Provide the (x, y) coordinate of the cell's center where the given text is located.  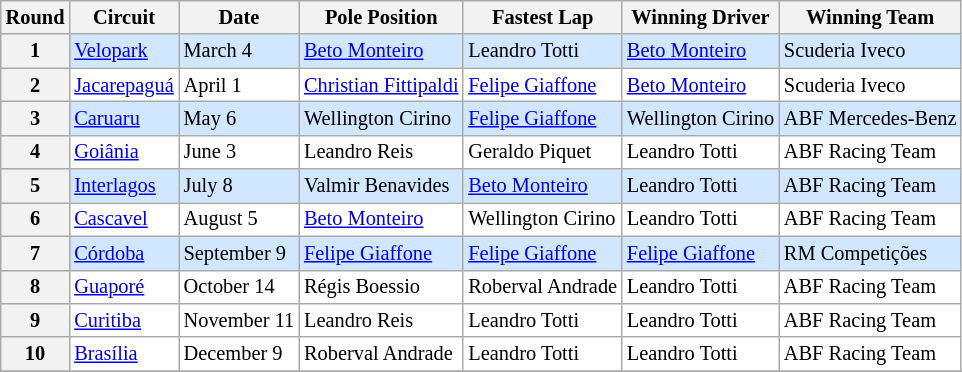
Winning Driver (700, 17)
RM Competições (870, 253)
6 (36, 219)
Brasília (124, 354)
Interlagos (124, 186)
8 (36, 287)
Goiânia (124, 152)
Valmir Benavides (381, 186)
Pole Position (381, 17)
Jacarepaguá (124, 85)
7 (36, 253)
2 (36, 85)
Christian Fittipaldi (381, 85)
Guaporé (124, 287)
Córdoba (124, 253)
April 1 (239, 85)
October 14 (239, 287)
Fastest Lap (542, 17)
Velopark (124, 51)
September 9 (239, 253)
Cascavel (124, 219)
Régis Boessio (381, 287)
4 (36, 152)
May 6 (239, 118)
10 (36, 354)
March 4 (239, 51)
July 8 (239, 186)
ABF Mercedes-Benz (870, 118)
Caruaru (124, 118)
5 (36, 186)
November 11 (239, 320)
June 3 (239, 152)
August 5 (239, 219)
Date (239, 17)
Geraldo Piquet (542, 152)
Winning Team (870, 17)
Curitiba (124, 320)
December 9 (239, 354)
Circuit (124, 17)
Round (36, 17)
9 (36, 320)
1 (36, 51)
3 (36, 118)
